Pinpoint the cell where the given text exists, returning its [x, y] midpoint coordinate. 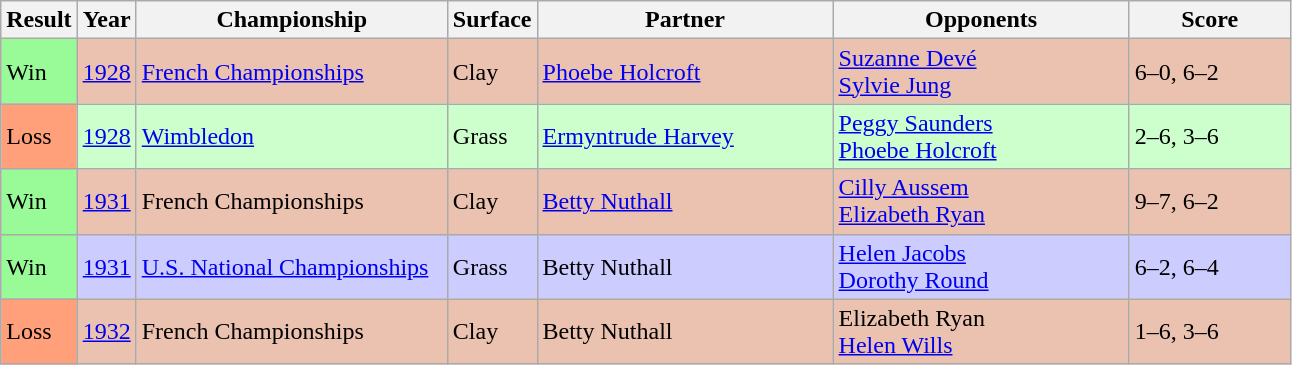
Opponents [981, 20]
Wimbledon [292, 136]
Cilly Aussem Elizabeth Ryan [981, 202]
Score [1210, 20]
6–0, 6–2 [1210, 72]
2–6, 3–6 [1210, 136]
1932 [106, 332]
Championship [292, 20]
Surface [492, 20]
Result [39, 20]
Partner [685, 20]
1–6, 3–6 [1210, 332]
9–7, 6–2 [1210, 202]
U.S. National Championships [292, 266]
Ermyntrude Harvey [685, 136]
6–2, 6–4 [1210, 266]
Suzanne Devé Sylvie Jung [981, 72]
Elizabeth Ryan Helen Wills [981, 332]
Phoebe Holcroft [685, 72]
Year [106, 20]
Peggy Saunders Phoebe Holcroft [981, 136]
Helen Jacobs Dorothy Round [981, 266]
